Determine the [x, y] coordinate at the center of the cell enclosing the given text.  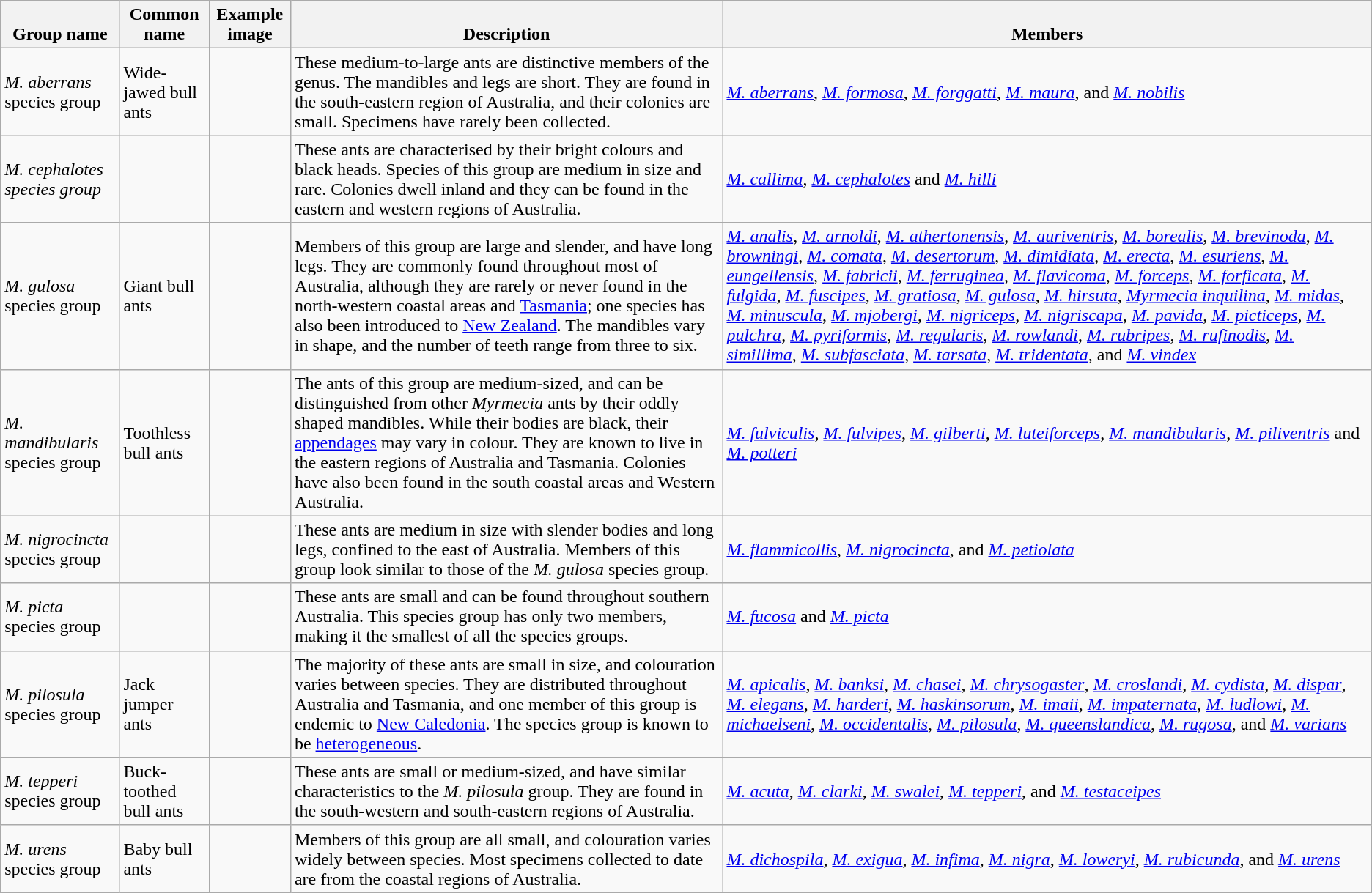
M. callima, M. cephalotes and M. hilli [1047, 179]
Group name [60, 25]
M. fulviculis, M. fulvipes, M. gilberti, M. luteiforceps, M. mandibularis, M. piliventris and M. potteri [1047, 442]
Common name [164, 25]
M. dichospila, M. exigua, M. infima, M. nigra, M. loweryi, M. rubicunda, and M. urens [1047, 859]
M. pilosula species group [60, 704]
M. aberrans, M. formosa, M. forggatti, M. maura, and M. nobilis [1047, 92]
Description [506, 25]
Giant bull ants [164, 296]
M. nigrocincta species group [60, 549]
M. flammicollis, M. nigrocincta, and M. petiolata [1047, 549]
M. mandibularis species group [60, 442]
Wide-jawed bull ants [164, 92]
Members [1047, 25]
Toothless bull ants [164, 442]
Buck-toothed bull ants [164, 791]
M. fucosa and M. picta [1047, 617]
Jack jumper ants [164, 704]
M. cephalotes species group [60, 179]
M. acuta, M. clarki, M. swalei, M. tepperi, and M. testaceipes [1047, 791]
M. urens species group [60, 859]
M. aberrans species group [60, 92]
Example image [249, 25]
M. gulosa species group [60, 296]
M. picta species group [60, 617]
Baby bull ants [164, 859]
M. tepperi species group [60, 791]
